Return [x, y] of the center of cell containing provided text 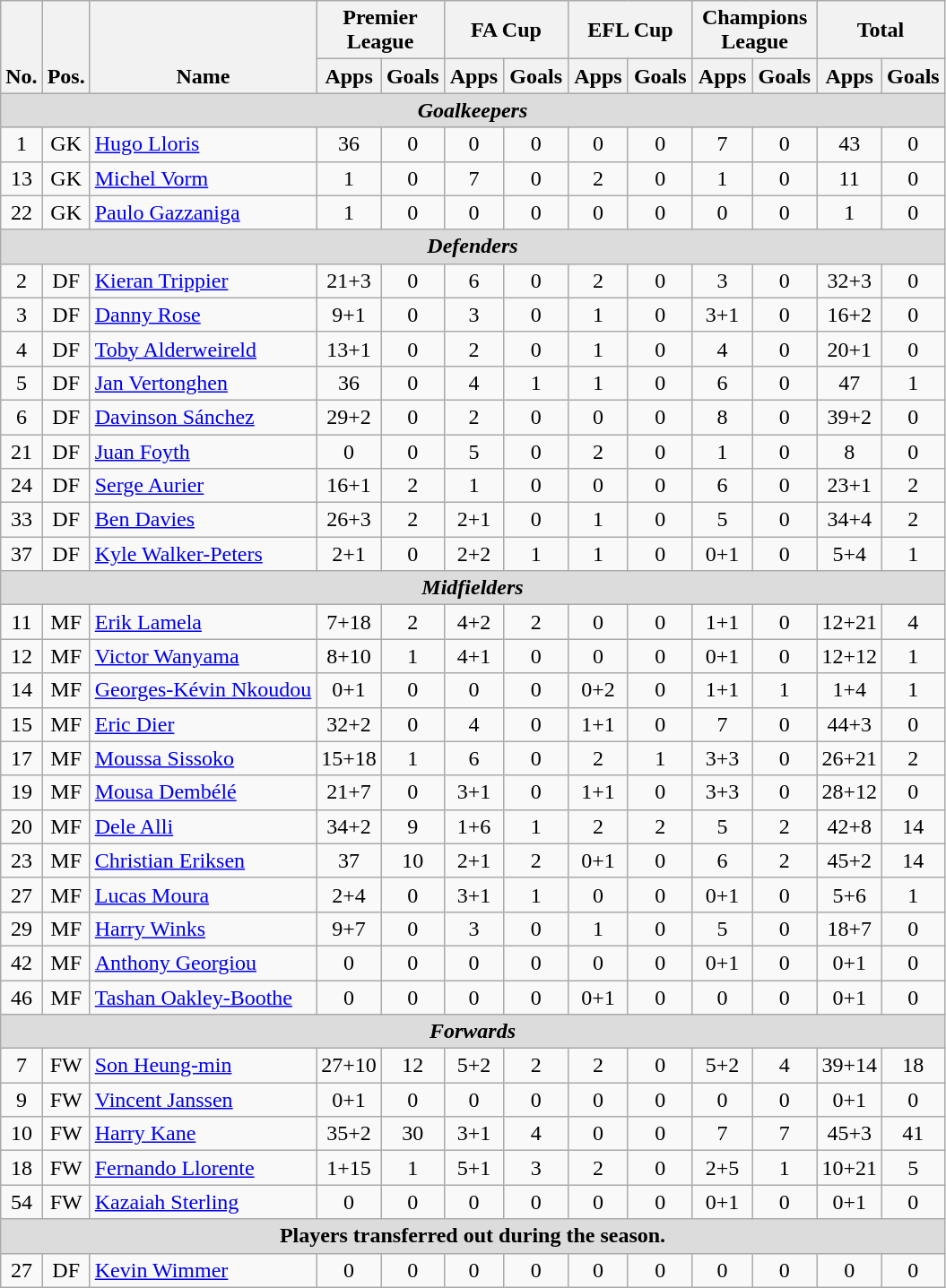
42 [22, 963]
54 [22, 1202]
10+21 [850, 1168]
Premier League [380, 30]
1+4 [850, 690]
29+2 [350, 417]
Toby Alderweireld [203, 349]
2+2 [473, 554]
24 [22, 486]
1+15 [350, 1168]
39+2 [850, 417]
Moussa Sissoko [203, 758]
34+4 [850, 520]
15+18 [350, 758]
26+21 [850, 758]
17 [22, 758]
34+2 [350, 826]
EFL Cup [631, 30]
Victor Wanyama [203, 656]
44+3 [850, 724]
42+8 [850, 826]
1+6 [473, 826]
27+10 [350, 1066]
21+3 [350, 281]
Kieran Trippier [203, 281]
30 [412, 1134]
Ben Davies [203, 520]
Tashan Oakley-Boothe [203, 998]
13+1 [350, 349]
Jan Vertonghen [203, 383]
No. [22, 47]
43 [850, 144]
32+3 [850, 281]
29 [22, 929]
Serge Aurier [203, 486]
45+2 [850, 860]
21+7 [350, 792]
Forwards [473, 1032]
12+12 [850, 656]
Hugo Lloris [203, 144]
Players transferred out during the season. [473, 1236]
Lucas Moura [203, 895]
Erik Lamela [203, 622]
32+2 [350, 724]
Kyle Walker-Peters [203, 554]
Michel Vorm [203, 178]
Harry Kane [203, 1134]
20 [22, 826]
28+12 [850, 792]
23+1 [850, 486]
Vincent Janssen [203, 1100]
5+6 [850, 895]
2+4 [350, 895]
Christian Eriksen [203, 860]
Davinson Sánchez [203, 417]
46 [22, 998]
Kazaiah Sterling [203, 1202]
13 [22, 178]
4+1 [473, 656]
35+2 [350, 1134]
Champions League [755, 30]
5+1 [473, 1168]
Fernando Llorente [203, 1168]
Georges-Kévin Nkoudou [203, 690]
5+4 [850, 554]
Anthony Georgiou [203, 963]
Eric Dier [203, 724]
15 [22, 724]
21 [22, 451]
Danny Rose [203, 315]
16+1 [350, 486]
Name [203, 47]
FA Cup [506, 30]
Dele Alli [203, 826]
0+2 [599, 690]
Goalkeepers [473, 110]
26+3 [350, 520]
47 [850, 383]
39+14 [850, 1066]
4+2 [473, 622]
Total [881, 30]
23 [22, 860]
Mousa Dembélé [203, 792]
16+2 [850, 315]
8+10 [350, 656]
Harry Winks [203, 929]
41 [913, 1134]
20+1 [850, 349]
Defenders [473, 246]
Pos. [66, 47]
Son Heung-min [203, 1066]
12+21 [850, 622]
Midfielders [473, 588]
Kevin Wimmer [203, 1270]
Juan Foyth [203, 451]
9+1 [350, 315]
Paulo Gazzaniga [203, 212]
19 [22, 792]
33 [22, 520]
9+7 [350, 929]
18+7 [850, 929]
7+18 [350, 622]
45+3 [850, 1134]
22 [22, 212]
2+5 [723, 1168]
